Pinpoint the cell where the given text exists, returning its (x, y) midpoint coordinate. 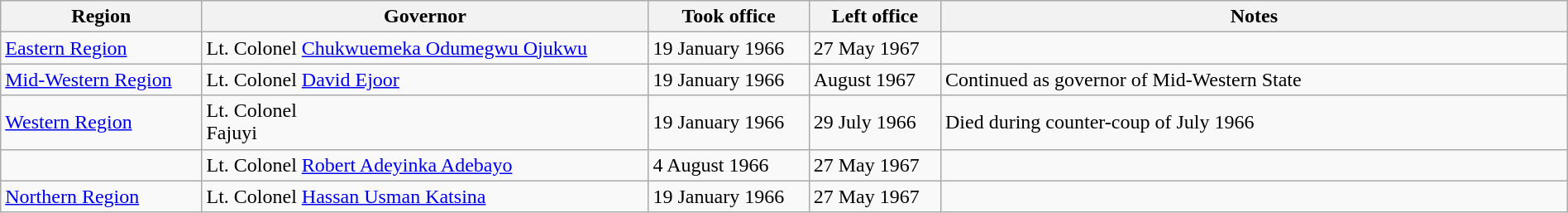
Lt. Colonel Robert Adeyinka Adebayo (425, 165)
Lt. Colonel David Ejoor (425, 80)
August 1967 (875, 80)
4 August 1966 (729, 165)
Governor (425, 17)
Died during counter-coup of July 1966 (1254, 123)
Notes (1254, 17)
Eastern Region (101, 48)
Left office (875, 17)
Lt. ColonelFajuyi (425, 123)
Mid-Western Region (101, 80)
Western Region (101, 123)
Lt. Colonel Hassan Usman Katsina (425, 196)
Region (101, 17)
Continued as governor of Mid-Western State (1254, 80)
Lt. Colonel Chukwuemeka Odumegwu Ojukwu (425, 48)
Took office (729, 17)
Northern Region (101, 196)
29 July 1966 (875, 123)
